From the cell containing the given text, extract its center point as (X, Y) coordinate. 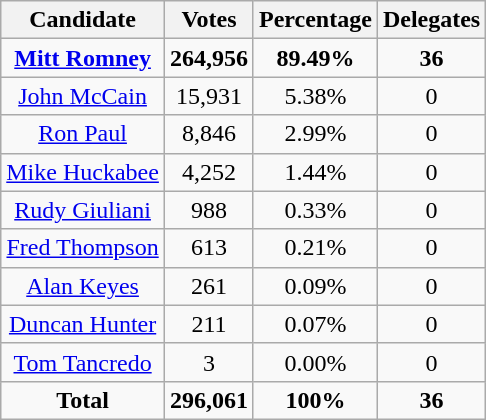
Total (83, 400)
613 (208, 248)
0.33% (315, 210)
100% (315, 400)
296,061 (208, 400)
Tom Tancredo (83, 362)
Percentage (315, 20)
89.49% (315, 58)
Ron Paul (83, 134)
1.44% (315, 172)
Duncan Hunter (83, 324)
Candidate (83, 20)
0.09% (315, 286)
15,931 (208, 96)
0.21% (315, 248)
0.00% (315, 362)
Fred Thompson (83, 248)
4,252 (208, 172)
211 (208, 324)
Delegates (431, 20)
261 (208, 286)
Mike Huckabee (83, 172)
Rudy Giuliani (83, 210)
John McCain (83, 96)
988 (208, 210)
8,846 (208, 134)
3 (208, 362)
Mitt Romney (83, 58)
Alan Keyes (83, 286)
2.99% (315, 134)
264,956 (208, 58)
5.38% (315, 96)
0.07% (315, 324)
Votes (208, 20)
